Search for the cell housing the specified text and yield its [X, Y] center coordinate. 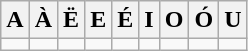
I [149, 20]
Ó [204, 20]
O [174, 20]
A [15, 20]
À [43, 20]
Ë [72, 20]
U [233, 20]
É [126, 20]
E [98, 20]
